Locate the cell with the specified text and output its [X, Y] center coordinate. 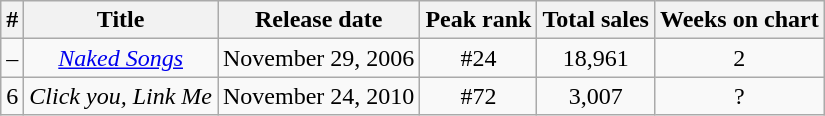
6 [12, 96]
#24 [478, 58]
Title [121, 20]
– [12, 58]
Peak rank [478, 20]
Click you, Link Me [121, 96]
18,961 [596, 58]
#72 [478, 96]
Naked Songs [121, 58]
November 24, 2010 [319, 96]
2 [739, 58]
? [739, 96]
3,007 [596, 96]
Weeks on chart [739, 20]
# [12, 20]
Release date [319, 20]
November 29, 2006 [319, 58]
Total sales [596, 20]
